From the cell containing the given text, extract its center point as (x, y) coordinate. 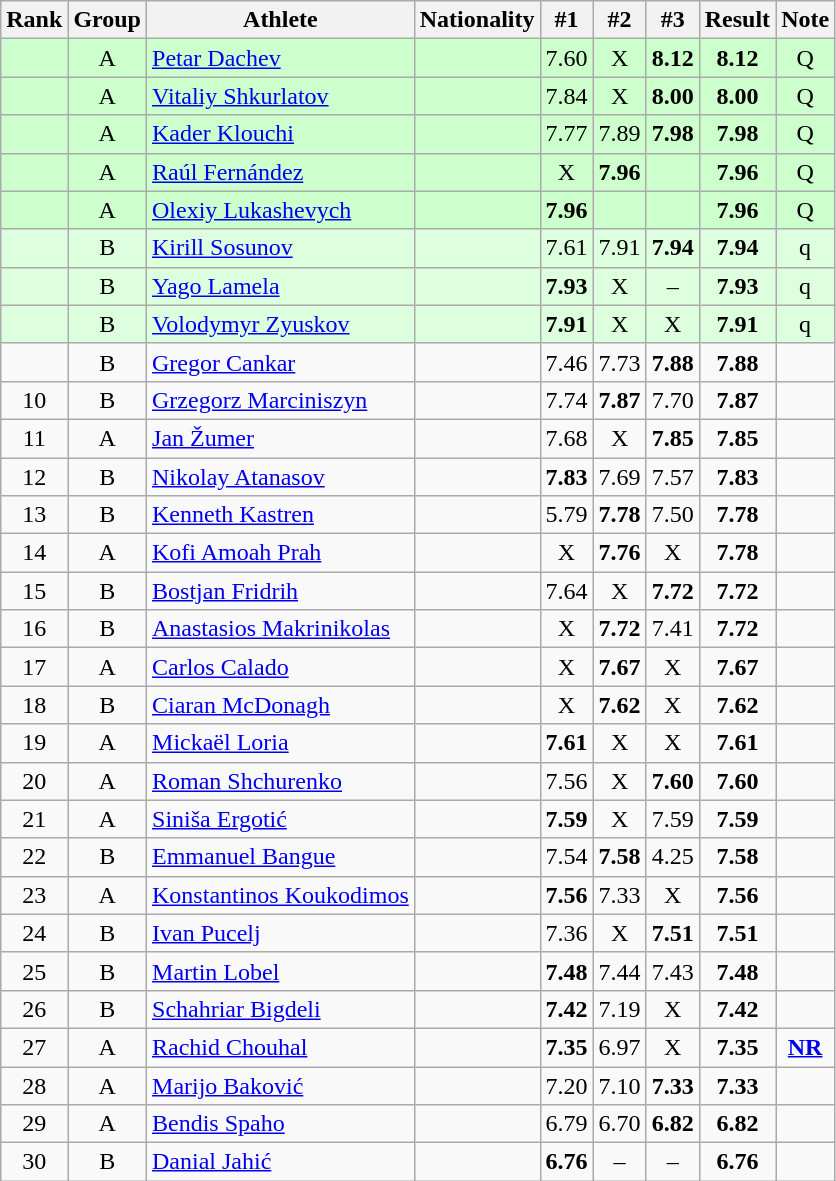
7.54 (566, 857)
6.79 (566, 1124)
Carlos Calado (281, 667)
7.44 (620, 971)
7.76 (620, 553)
Grzegorz Marciniszyn (281, 400)
7.20 (566, 1085)
Raúl Fernández (281, 172)
21 (34, 819)
#1 (566, 20)
Schahriar Bigdeli (281, 1009)
7.69 (620, 477)
12 (34, 477)
Emmanuel Bangue (281, 857)
Danial Jahić (281, 1162)
Siniša Ergotić (281, 819)
7.10 (620, 1085)
15 (34, 591)
5.79 (566, 515)
#3 (672, 20)
7.46 (566, 362)
Ciaran McDonagh (281, 705)
19 (34, 743)
Volodymyr Zyuskov (281, 324)
Olexiy Lukashevych (281, 210)
Kofi Amoah Prah (281, 553)
18 (34, 705)
Nationality (477, 20)
Konstantinos Koukodimos (281, 895)
7.84 (566, 96)
Rank (34, 20)
7.77 (566, 134)
Roman Shchurenko (281, 781)
Mickaël Loria (281, 743)
7.64 (566, 591)
30 (34, 1162)
4.25 (672, 857)
Anastasios Makrinikolas (281, 629)
Bendis Spaho (281, 1124)
Kader Klouchi (281, 134)
14 (34, 553)
10 (34, 400)
Kirill Sosunov (281, 248)
6.97 (620, 1047)
#2 (620, 20)
6.70 (620, 1124)
7.36 (566, 933)
Ivan Pucelj (281, 933)
Note (806, 20)
7.57 (672, 477)
7.68 (566, 438)
17 (34, 667)
Vitaliy Shkurlatov (281, 96)
7.89 (620, 134)
7.50 (672, 515)
25 (34, 971)
23 (34, 895)
NR (806, 1047)
20 (34, 781)
Nikolay Atanasov (281, 477)
16 (34, 629)
Kenneth Kastren (281, 515)
Athlete (281, 20)
Rachid Chouhal (281, 1047)
11 (34, 438)
Martin Lobel (281, 971)
Yago Lamela (281, 286)
7.19 (620, 1009)
27 (34, 1047)
Marijo Baković (281, 1085)
Petar Dachev (281, 58)
28 (34, 1085)
Group (108, 20)
Result (737, 20)
13 (34, 515)
7.41 (672, 629)
Bostjan Fridrih (281, 591)
7.43 (672, 971)
26 (34, 1009)
22 (34, 857)
7.70 (672, 400)
7.73 (620, 362)
24 (34, 933)
29 (34, 1124)
Gregor Cankar (281, 362)
Jan Žumer (281, 438)
7.74 (566, 400)
